For the text-containing cell, return its midpoint in [X, Y] coordinate format. 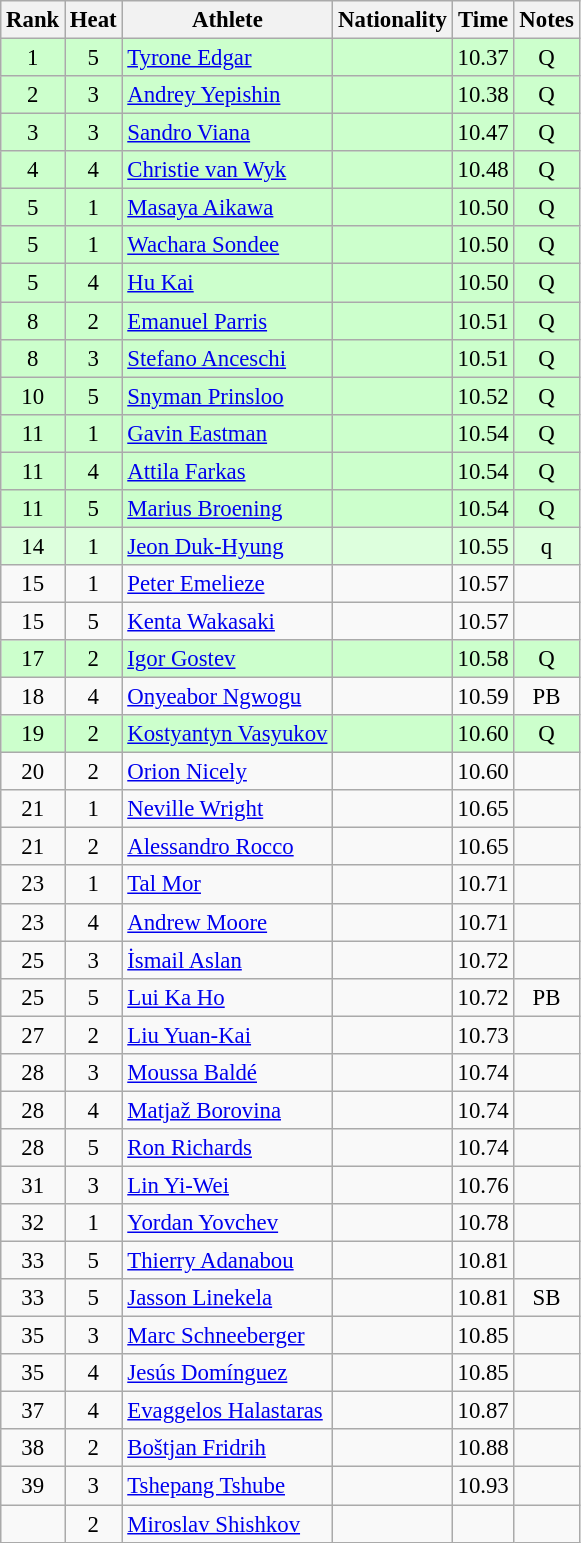
Lin Yi-Wei [228, 1185]
10.87 [483, 1411]
Boštjan Fridrih [228, 1449]
Alessandro Rocco [228, 847]
q [546, 546]
Emanuel Parris [228, 321]
14 [33, 546]
Christie van Wyk [228, 170]
10 [33, 396]
37 [33, 1411]
10.58 [483, 659]
10.78 [483, 1223]
İsmail Aslan [228, 960]
10.37 [483, 58]
Jesús Domínguez [228, 1373]
39 [33, 1486]
19 [33, 734]
38 [33, 1449]
Neville Wright [228, 809]
Jeon Duk-Hyung [228, 546]
10.47 [483, 133]
10.59 [483, 697]
Snyman Prinsloo [228, 396]
Tal Mor [228, 885]
Ron Richards [228, 1148]
Andrey Yepishin [228, 95]
32 [33, 1223]
17 [33, 659]
Stefano Anceschi [228, 358]
Evaggelos Halastaras [228, 1411]
Igor Gostev [228, 659]
Sandro Viana [228, 133]
Heat [94, 20]
Marius Broening [228, 509]
Marc Schneeberger [228, 1336]
Tshepang Tshube [228, 1486]
Miroslav Shishkov [228, 1524]
Athlete [228, 20]
10.52 [483, 396]
Andrew Moore [228, 922]
10.88 [483, 1449]
10.55 [483, 546]
SB [546, 1298]
31 [33, 1185]
Orion Nicely [228, 772]
Thierry Adanabou [228, 1261]
Notes [546, 20]
Tyrone Edgar [228, 58]
Time [483, 20]
Rank [33, 20]
Masaya Aikawa [228, 208]
Peter Emelieze [228, 584]
Lui Ka Ho [228, 997]
Nationality [392, 20]
10.38 [483, 95]
Wachara Sondee [228, 245]
10.93 [483, 1486]
Hu Kai [228, 283]
10.76 [483, 1185]
Kenta Wakasaki [228, 621]
Liu Yuan-Kai [228, 1035]
10.73 [483, 1035]
18 [33, 697]
20 [33, 772]
Moussa Baldé [228, 1073]
Jasson Linekela [228, 1298]
Attila Farkas [228, 471]
Yordan Yovchev [228, 1223]
Onyeabor Ngwogu [228, 697]
Kostyantyn Vasyukov [228, 734]
Gavin Eastman [228, 433]
Matjaž Borovina [228, 1110]
10.48 [483, 170]
27 [33, 1035]
